Extract the [X, Y] coordinate from the center of the cell holding the provided text.  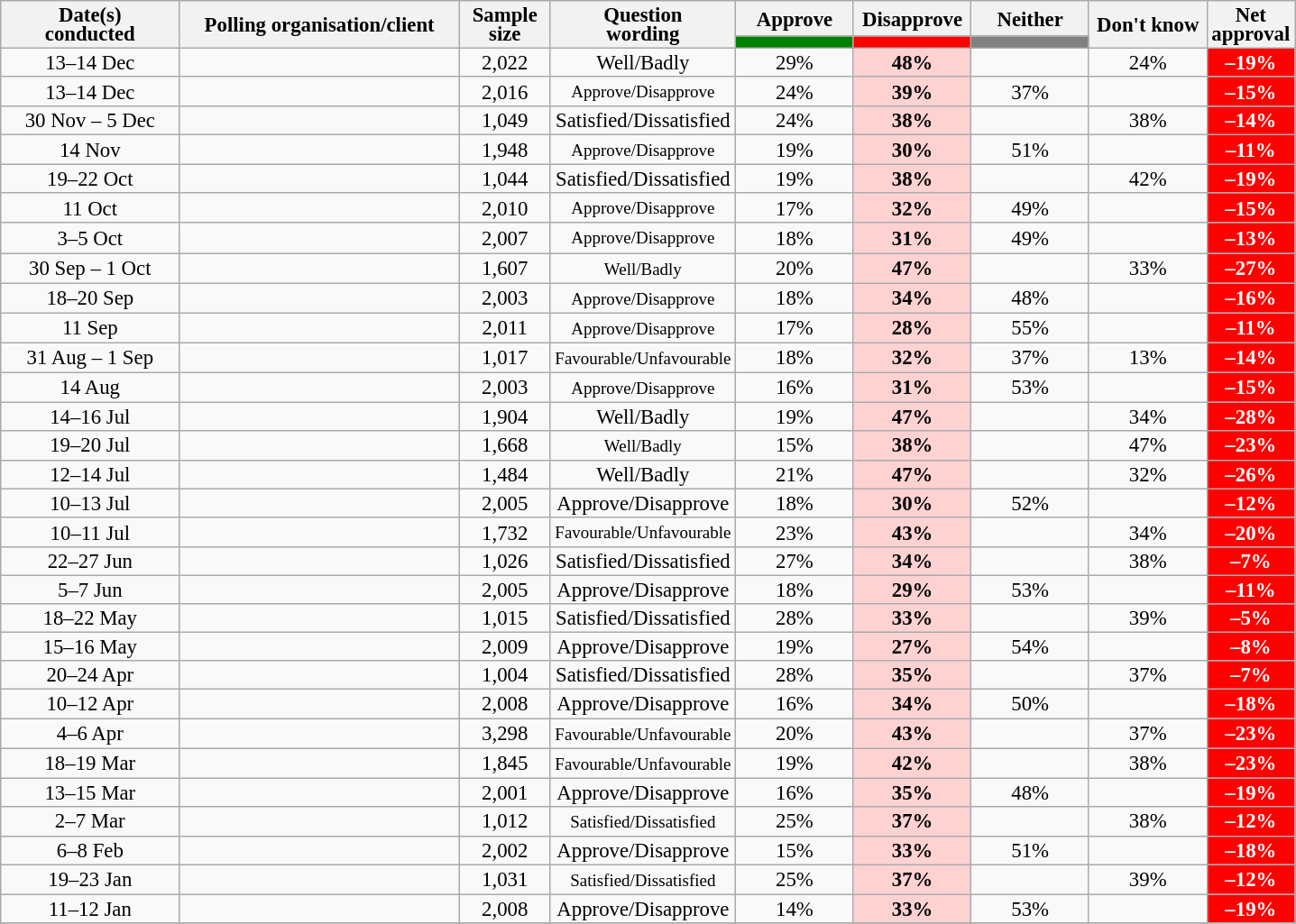
22–27 Jun [90, 562]
12–14 Jul [90, 475]
2,016 [505, 92]
19–20 Jul [90, 445]
50% [1030, 704]
1,012 [505, 820]
23% [795, 532]
–27% [1251, 269]
–8% [1251, 647]
54% [1030, 647]
2,009 [505, 647]
11 Sep [90, 328]
14 Nov [90, 150]
1,668 [505, 445]
1,004 [505, 676]
55% [1030, 328]
Disapprove [913, 18]
31 Aug – 1 Sep [90, 357]
Approve [795, 18]
21% [795, 475]
6–8 Feb [90, 851]
–20% [1251, 532]
14% [795, 909]
–5% [1251, 618]
–26% [1251, 475]
1,607 [505, 269]
1,026 [505, 562]
–28% [1251, 416]
14–16 Jul [90, 416]
10–11 Jul [90, 532]
52% [1030, 503]
3,298 [505, 734]
5–7 Jun [90, 590]
2,011 [505, 328]
10–12 Apr [90, 704]
1,904 [505, 416]
1,017 [505, 357]
20–24 Apr [90, 676]
2–7 Mar [90, 820]
2,007 [505, 238]
1,845 [505, 763]
1,015 [505, 618]
11 Oct [90, 207]
1,049 [505, 121]
2,001 [505, 792]
10–13 Jul [90, 503]
15–16 May [90, 647]
Questionwording [643, 25]
1,031 [505, 880]
Net approval [1251, 25]
14 Aug [90, 388]
18–19 Mar [90, 763]
19–22 Oct [90, 179]
13–15 Mar [90, 792]
19–23 Jan [90, 880]
30 Sep – 1 Oct [90, 269]
2,010 [505, 207]
1,044 [505, 179]
1,732 [505, 532]
13% [1147, 357]
11–12 Jan [90, 909]
3–5 Oct [90, 238]
4–6 Apr [90, 734]
1,948 [505, 150]
Sample size [505, 25]
–16% [1251, 297]
Don't know [1147, 25]
–13% [1251, 238]
Polling organisation/client [319, 25]
18–22 May [90, 618]
1,484 [505, 475]
30 Nov – 5 Dec [90, 121]
Date(s)conducted [90, 25]
Neither [1030, 18]
18–20 Sep [90, 297]
2,002 [505, 851]
2,022 [505, 63]
